Provide the [x, y] coordinate of the cell's center where the given text is located.  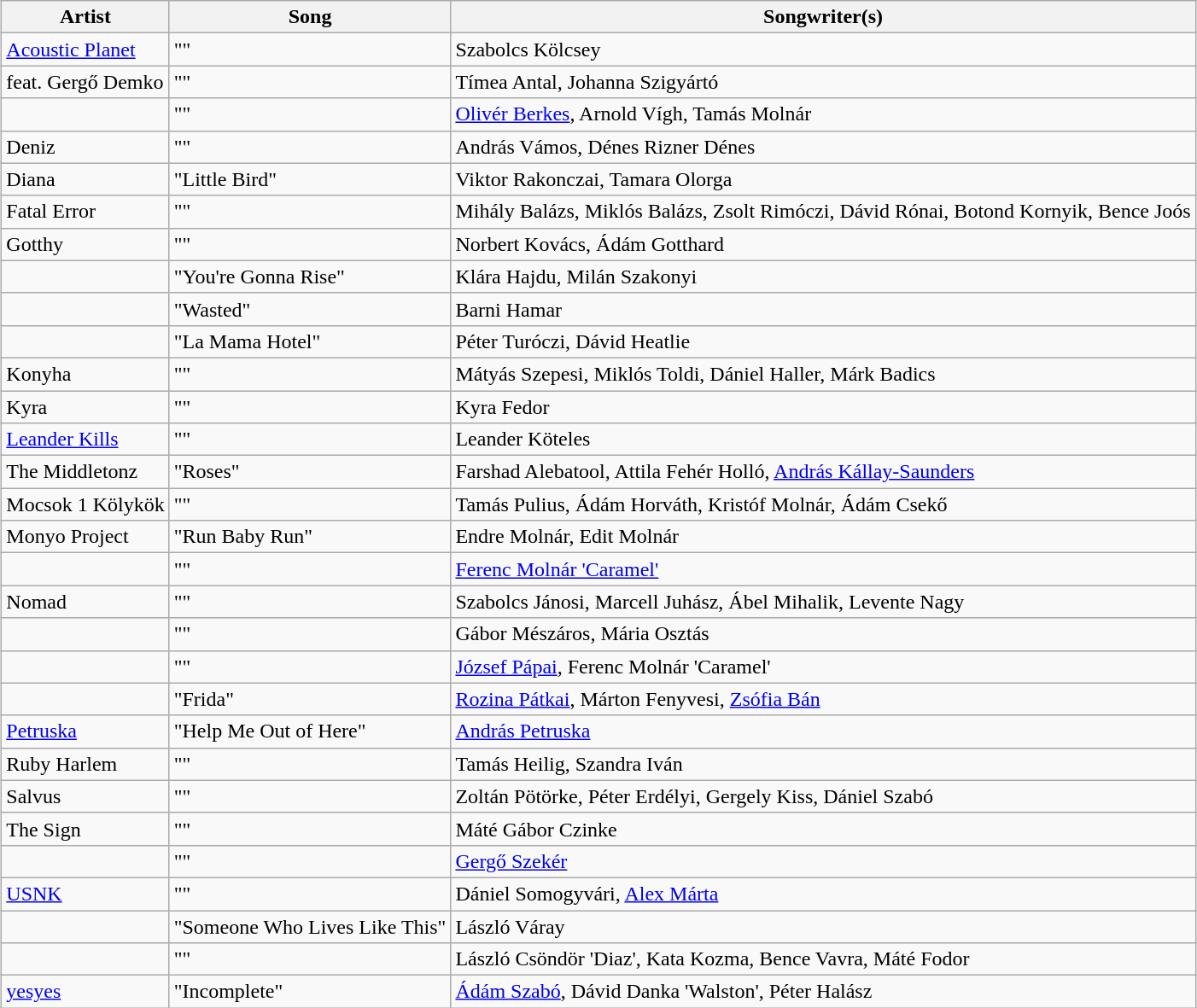
Rozina Pátkai, Márton Fenyvesi, Zsófia Bán [823, 699]
"Frida" [310, 699]
Gergő Szekér [823, 861]
The Middletonz [85, 472]
András Petruska [823, 731]
Song [310, 17]
Konyha [85, 374]
Kyra [85, 407]
Dániel Somogyvári, Alex Márta [823, 894]
Fatal Error [85, 212]
Kyra Fedor [823, 407]
"La Mama Hotel" [310, 341]
Szabolcs Kölcsey [823, 50]
Salvus [85, 796]
Monyo Project [85, 537]
Olivér Berkes, Arnold Vígh, Tamás Molnár [823, 114]
András Vámos, Dénes Rizner Dénes [823, 147]
Tamás Pulius, Ádám Horváth, Kristóf Molnár, Ádám Csekő [823, 504]
Endre Molnár, Edit Molnár [823, 537]
"Little Bird" [310, 179]
Máté Gábor Czinke [823, 829]
The Sign [85, 829]
Mihály Balázs, Miklós Balázs, Zsolt Rimóczi, Dávid Rónai, Botond Kornyik, Bence Joós [823, 212]
József Pápai, Ferenc Molnár 'Caramel' [823, 667]
Tamás Heilig, Szandra Iván [823, 764]
"Run Baby Run" [310, 537]
"Someone Who Lives Like This" [310, 926]
Leander Kills [85, 440]
Diana [85, 179]
USNK [85, 894]
Gotthy [85, 244]
Péter Turóczi, Dávid Heatlie [823, 341]
Klára Hajdu, Milán Szakonyi [823, 277]
"Incomplete" [310, 992]
feat. Gergő Demko [85, 82]
Deniz [85, 147]
Szabolcs Jánosi, Marcell Juhász, Ábel Mihalik, Levente Nagy [823, 602]
Ruby Harlem [85, 764]
László Váray [823, 926]
László Csöndör 'Diaz', Kata Kozma, Bence Vavra, Máté Fodor [823, 959]
Mocsok 1 Kölykök [85, 504]
Norbert Kovács, Ádám Gotthard [823, 244]
Barni Hamar [823, 309]
Mátyás Szepesi, Miklós Toldi, Dániel Haller, Márk Badics [823, 374]
Ferenc Molnár 'Caramel' [823, 569]
Ádám Szabó, Dávid Danka 'Walston', Péter Halász [823, 992]
Zoltán Pötörke, Péter Erdélyi, Gergely Kiss, Dániel Szabó [823, 796]
yesyes [85, 992]
Tímea Antal, Johanna Szigyártó [823, 82]
Leander Köteles [823, 440]
"You're Gonna Rise" [310, 277]
"Help Me Out of Here" [310, 731]
Nomad [85, 602]
Gábor Mészáros, Mária Osztás [823, 634]
Petruska [85, 731]
Viktor Rakonczai, Tamara Olorga [823, 179]
"Wasted" [310, 309]
Farshad Alebatool, Attila Fehér Holló, András Kállay-Saunders [823, 472]
Songwriter(s) [823, 17]
"Roses" [310, 472]
Artist [85, 17]
Acoustic Planet [85, 50]
